Detect which cell encompasses the target text, then output its (X, Y) center coordinate. 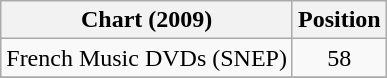
58 (339, 58)
Position (339, 20)
French Music DVDs (SNEP) (147, 58)
Chart (2009) (147, 20)
